Identify which cell holds the provided text, then report its (X, Y) central coordinate. 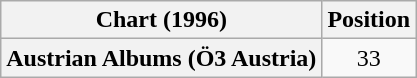
Chart (1996) (162, 20)
Austrian Albums (Ö3 Austria) (162, 58)
Position (369, 20)
33 (369, 58)
